Provide the [X, Y] coordinate of the cell's center where the given text is located.  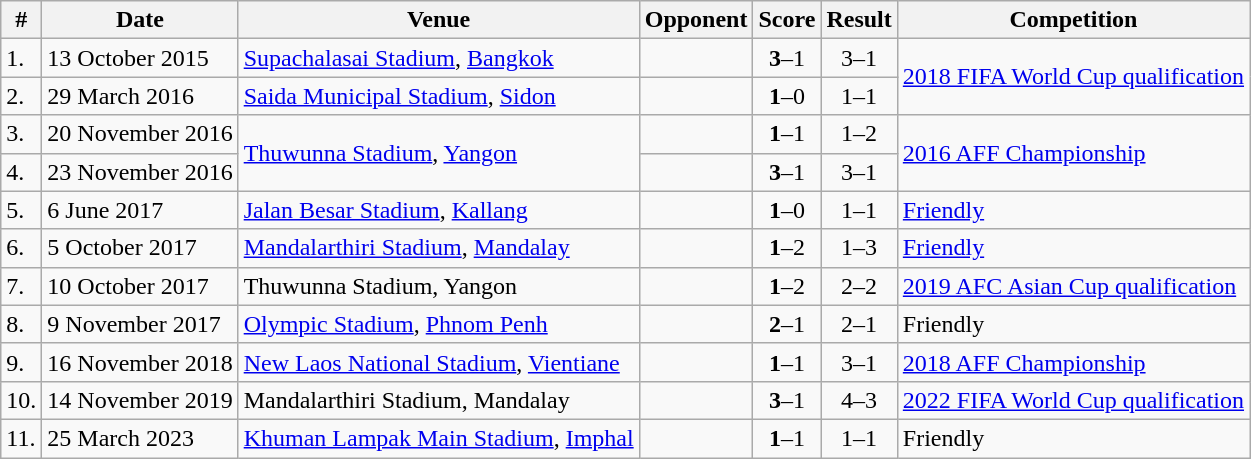
13 October 2015 [140, 58]
9. [22, 362]
9 November 2017 [140, 324]
Date [140, 20]
5. [22, 210]
Jalan Besar Stadium, Kallang [438, 210]
Competition [1073, 20]
11. [22, 438]
8. [22, 324]
Khuman Lampak Main Stadium, Imphal [438, 438]
New Laos National Stadium, Vientiane [438, 362]
10 October 2017 [140, 286]
# [22, 20]
2–2 [859, 286]
6. [22, 248]
1. [22, 58]
Supachalasai Stadium, Bangkok [438, 58]
Score [787, 20]
14 November 2019 [140, 400]
25 March 2023 [140, 438]
Result [859, 20]
10. [22, 400]
16 November 2018 [140, 362]
1–3 [859, 248]
Saida Municipal Stadium, Sidon [438, 96]
7. [22, 286]
4. [22, 172]
2019 AFC Asian Cup qualification [1073, 286]
6 June 2017 [140, 210]
2022 FIFA World Cup qualification [1073, 400]
2016 AFF Championship [1073, 153]
Olympic Stadium, Phnom Penh [438, 324]
2018 FIFA World Cup qualification [1073, 77]
Opponent [696, 20]
20 November 2016 [140, 134]
2018 AFF Championship [1073, 362]
3. [22, 134]
Venue [438, 20]
23 November 2016 [140, 172]
29 March 2016 [140, 96]
4–3 [859, 400]
5 October 2017 [140, 248]
2. [22, 96]
